For the text-containing cell, return its midpoint in [X, Y] coordinate format. 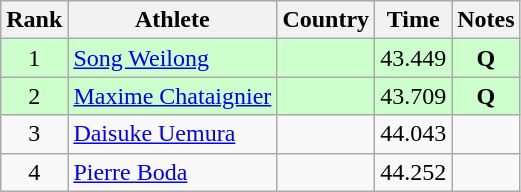
4 [34, 172]
Pierre Boda [172, 172]
Time [414, 20]
Maxime Chataignier [172, 96]
2 [34, 96]
Daisuke Uemura [172, 134]
Rank [34, 20]
Notes [486, 20]
Country [326, 20]
43.709 [414, 96]
3 [34, 134]
Song Weilong [172, 58]
43.449 [414, 58]
44.252 [414, 172]
Athlete [172, 20]
44.043 [414, 134]
1 [34, 58]
